From the cell containing the given text, extract its center point as (X, Y) coordinate. 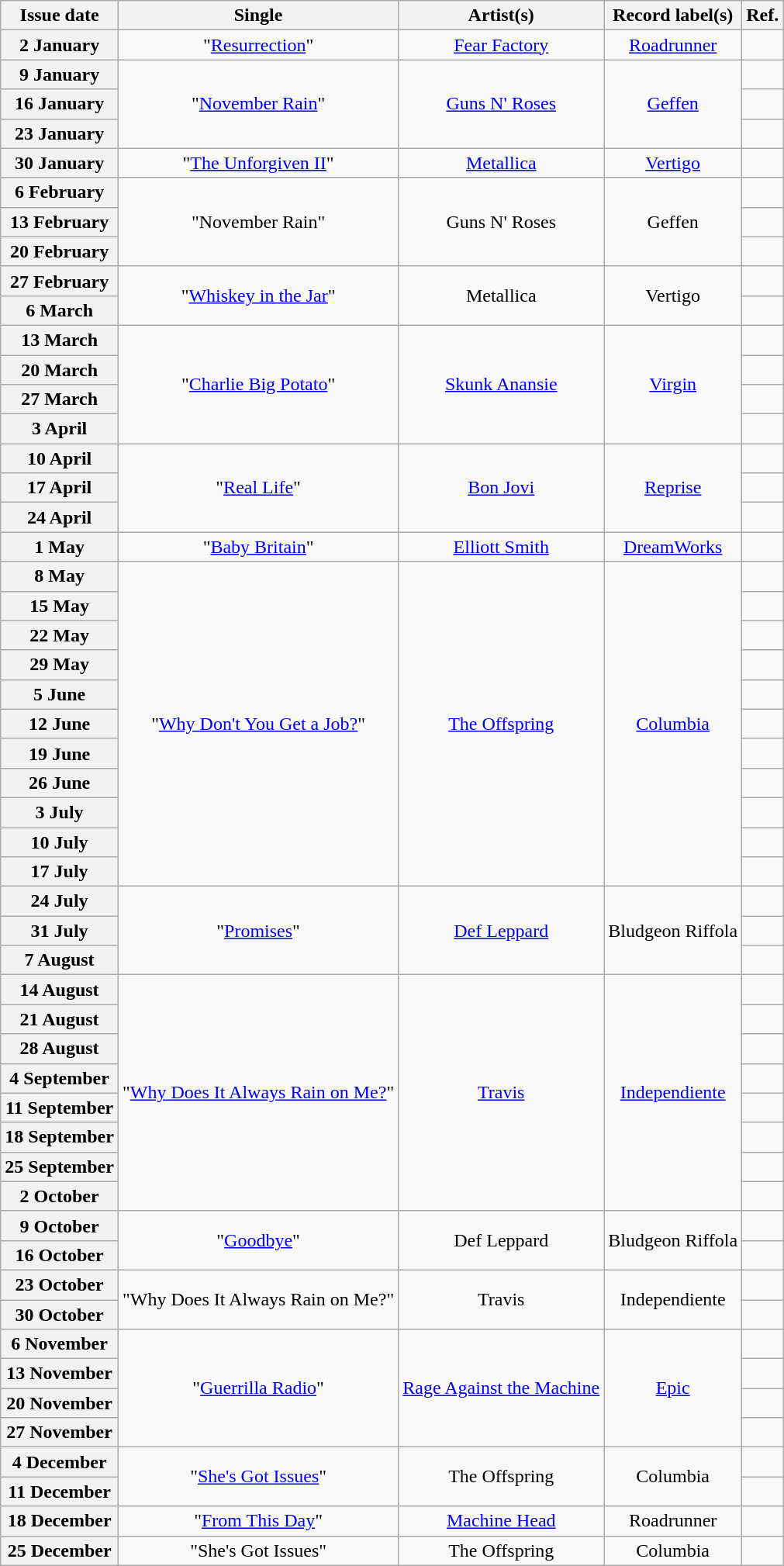
"Guerrilla Radio" (257, 1388)
20 February (60, 251)
24 July (60, 901)
17 July (60, 872)
5 June (60, 694)
23 October (60, 1284)
"Goodbye" (257, 1240)
Issue date (60, 16)
12 June (60, 724)
27 March (60, 399)
13 February (60, 222)
Bon Jovi (501, 488)
6 February (60, 192)
27 February (60, 281)
"The Unforgiven II" (257, 163)
14 August (60, 990)
18 September (60, 1137)
"Promises" (257, 931)
27 November (60, 1433)
9 October (60, 1225)
16 October (60, 1255)
Fear Factory (501, 45)
30 October (60, 1315)
4 September (60, 1078)
25 September (60, 1167)
Reprise (673, 488)
6 November (60, 1344)
13 November (60, 1374)
10 July (60, 842)
10 April (60, 458)
2 October (60, 1196)
22 May (60, 635)
26 June (60, 783)
11 December (60, 1492)
31 July (60, 931)
8 May (60, 576)
28 August (60, 1049)
24 April (60, 517)
Skunk Anansie (501, 384)
20 November (60, 1403)
DreamWorks (673, 547)
"Whiskey in the Jar" (257, 296)
Single (257, 16)
9 January (60, 74)
"Resurrection" (257, 45)
Virgin (673, 384)
15 May (60, 606)
11 September (60, 1108)
18 December (60, 1521)
16 January (60, 104)
1 May (60, 547)
19 June (60, 753)
30 January (60, 163)
23 January (60, 133)
4 December (60, 1462)
7 August (60, 960)
Artist(s) (501, 16)
"Charlie Big Potato" (257, 384)
Epic (673, 1388)
Record label(s) (673, 16)
"Real Life" (257, 488)
Elliott Smith (501, 547)
"Why Don't You Get a Job?" (257, 724)
Ref. (763, 16)
17 April (60, 488)
2 January (60, 45)
25 December (60, 1550)
6 March (60, 310)
Rage Against the Machine (501, 1388)
"Baby Britain" (257, 547)
29 May (60, 665)
21 August (60, 1019)
20 March (60, 370)
Machine Head (501, 1521)
3 July (60, 812)
"From This Day" (257, 1521)
13 March (60, 340)
3 April (60, 429)
